Provide the [X, Y] coordinate of the cell's center where the given text is located.  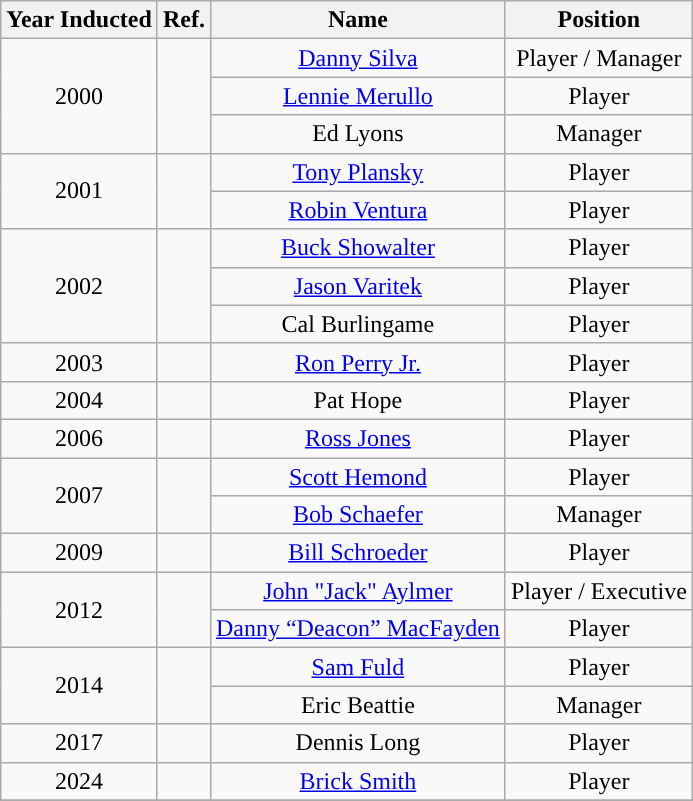
Jason Varitek [358, 286]
Sam Fuld [358, 667]
Ron Perry Jr. [358, 362]
2004 [80, 400]
Danny “Deacon” MacFayden [358, 629]
2007 [80, 496]
Eric Beattie [358, 705]
2000 [80, 96]
Bob Schaefer [358, 515]
Lennie Merullo [358, 96]
Ed Lyons [358, 134]
2003 [80, 362]
2009 [80, 553]
Year Inducted [80, 20]
2024 [80, 781]
Pat Hope [358, 400]
Dennis Long [358, 743]
Name [358, 20]
Ross Jones [358, 438]
2002 [80, 286]
Danny Silva [358, 58]
Cal Burlingame [358, 324]
Scott Hemond [358, 477]
Tony Plansky [358, 172]
2006 [80, 438]
Player / Executive [598, 591]
Buck Showalter [358, 248]
John "Jack" Aylmer [358, 591]
Bill Schroeder [358, 553]
Position [598, 20]
2017 [80, 743]
2001 [80, 191]
2014 [80, 686]
2012 [80, 610]
Ref. [184, 20]
Robin Ventura [358, 210]
Player / Manager [598, 58]
Brick Smith [358, 781]
